For the text-containing cell, return its midpoint in (x, y) coordinate format. 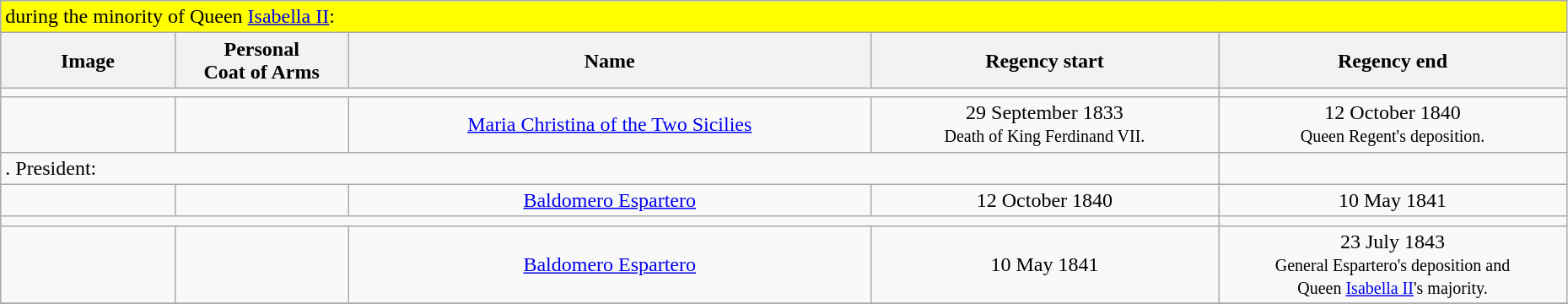
23 July 1843General Espartero's deposition andQueen Isabella II's majority. (1393, 264)
Maria Christina of the Two Sicilies (609, 125)
Image (88, 61)
29 September 1833Death of King Ferdinand VII. (1044, 125)
Regency start (1044, 61)
12 October 1840Queen Regent's deposition. (1393, 125)
12 October 1840 (1044, 200)
Regency end (1393, 61)
PersonalCoat of Arms (261, 61)
Name (609, 61)
. President: (610, 168)
during the minority of Queen Isabella II: (784, 17)
